Provide the [x, y] coordinate of the cell's center where the given text is located.  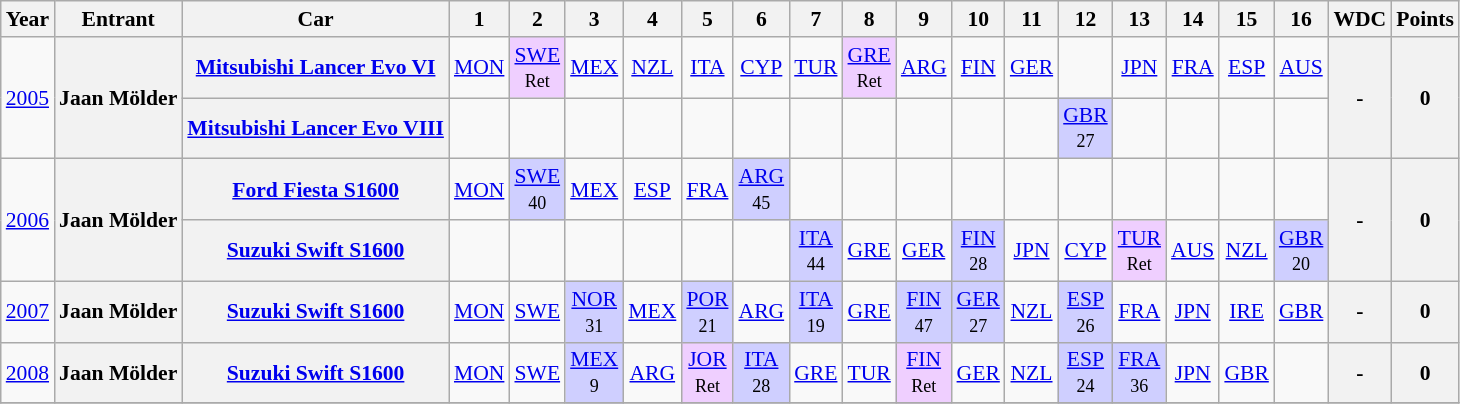
TURRet [1140, 250]
2005 [28, 98]
2007 [28, 312]
ITA28 [761, 372]
JORRet [707, 372]
FIN28 [978, 250]
ITA19 [816, 312]
GBR27 [1086, 128]
WDC [1360, 19]
1 [480, 19]
Entrant [118, 19]
Points [1425, 19]
7 [816, 19]
SWERet [537, 68]
NOR31 [594, 312]
MEX9 [594, 372]
12 [1086, 19]
4 [652, 19]
15 [1246, 19]
Car [316, 19]
FIN47 [924, 312]
POR21 [707, 312]
SWE40 [537, 190]
2008 [28, 372]
IRE [1246, 312]
ESP26 [1086, 312]
ESP24 [1086, 372]
FINRet [924, 372]
16 [1302, 19]
FIN [978, 68]
13 [1140, 19]
Ford Fiesta S1600 [316, 190]
ITA [707, 68]
8 [870, 19]
ARG45 [761, 190]
9 [924, 19]
Mitsubishi Lancer Evo VI [316, 68]
Year [28, 19]
10 [978, 19]
3 [594, 19]
2 [537, 19]
2006 [28, 220]
11 [1032, 19]
ITA44 [816, 250]
Mitsubishi Lancer Evo VIII [316, 128]
GBR20 [1302, 250]
14 [1192, 19]
FRA36 [1140, 372]
5 [707, 19]
GRERet [870, 68]
GER27 [978, 312]
6 [761, 19]
